Provide the (x, y) coordinate of the cell's center where the given text is located.  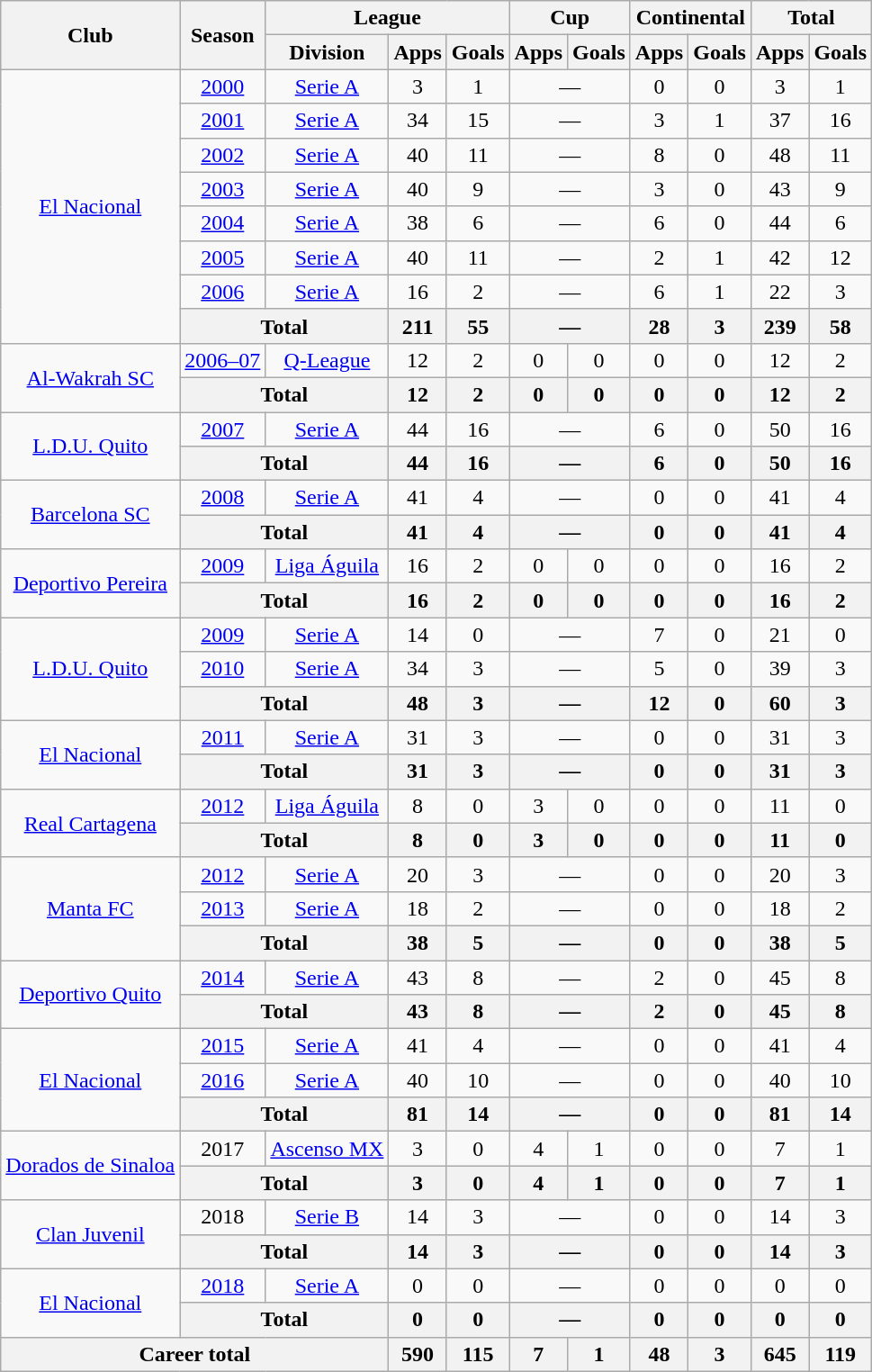
Q-League (328, 360)
2005 (223, 257)
115 (478, 1354)
2006 (223, 292)
Season (223, 35)
2001 (223, 121)
39 (779, 669)
2016 (223, 1080)
2015 (223, 1046)
2017 (223, 1149)
37 (779, 121)
21 (779, 635)
Career total (194, 1354)
60 (779, 703)
2011 (223, 737)
2000 (223, 86)
42 (779, 257)
2008 (223, 498)
Deportivo Quito (90, 994)
Ascenso MX (328, 1149)
55 (478, 326)
Deportivo Pereira (90, 583)
211 (418, 326)
2003 (223, 189)
Manta FC (90, 908)
119 (841, 1354)
Dorados de Sinaloa (90, 1166)
22 (779, 292)
Division (328, 52)
28 (659, 326)
590 (418, 1354)
645 (779, 1354)
Continental (690, 18)
2010 (223, 669)
58 (841, 326)
2007 (223, 429)
2004 (223, 223)
Barcelona SC (90, 515)
2006–07 (223, 360)
2013 (223, 908)
Cup (570, 18)
Club (90, 35)
Al-Wakrah SC (90, 377)
15 (478, 121)
2002 (223, 155)
2014 (223, 977)
Clan Juvenil (90, 1234)
Real Cartagena (90, 823)
League (387, 18)
239 (779, 326)
Serie B (328, 1217)
